Determine the [x, y] coordinate at the center of the cell enclosing the given text.  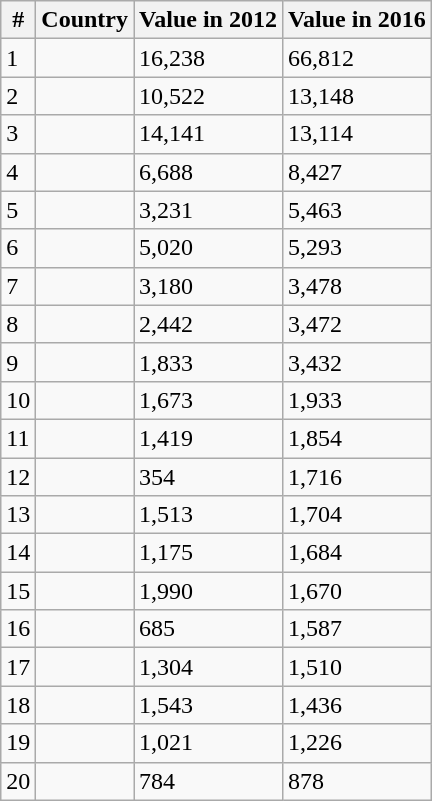
1,510 [356, 667]
66,812 [356, 58]
1,419 [208, 438]
10 [18, 400]
784 [208, 781]
5,020 [208, 248]
1,854 [356, 438]
3,231 [208, 210]
1,670 [356, 591]
878 [356, 781]
1,704 [356, 515]
1 [18, 58]
3,472 [356, 324]
5,463 [356, 210]
1,436 [356, 705]
11 [18, 438]
14,141 [208, 134]
Country [85, 20]
17 [18, 667]
6,688 [208, 172]
9 [18, 362]
8,427 [356, 172]
4 [18, 172]
# [18, 20]
1,587 [356, 629]
8 [18, 324]
7 [18, 286]
20 [18, 781]
13 [18, 515]
1,673 [208, 400]
16,238 [208, 58]
354 [208, 477]
Value in 2012 [208, 20]
Value in 2016 [356, 20]
5 [18, 210]
2 [18, 96]
18 [18, 705]
13,148 [356, 96]
15 [18, 591]
1,175 [208, 553]
14 [18, 553]
685 [208, 629]
1,304 [208, 667]
6 [18, 248]
2,442 [208, 324]
1,513 [208, 515]
1,933 [356, 400]
13,114 [356, 134]
10,522 [208, 96]
16 [18, 629]
5,293 [356, 248]
1,543 [208, 705]
1,684 [356, 553]
3 [18, 134]
1,833 [208, 362]
3,180 [208, 286]
12 [18, 477]
1,716 [356, 477]
3,478 [356, 286]
3,432 [356, 362]
19 [18, 743]
1,990 [208, 591]
1,226 [356, 743]
1,021 [208, 743]
